Extract the [X, Y] coordinate from the center of the cell holding the provided text.  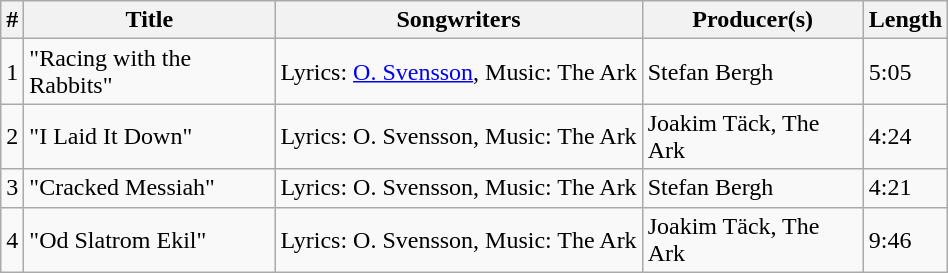
4 [12, 240]
# [12, 20]
"I Laid It Down" [150, 136]
Length [905, 20]
3 [12, 188]
"Cracked Messiah" [150, 188]
Title [150, 20]
"Racing with the Rabbits" [150, 72]
4:24 [905, 136]
2 [12, 136]
1 [12, 72]
4:21 [905, 188]
Songwriters [458, 20]
"Od Slatrom Ekil" [150, 240]
5:05 [905, 72]
9:46 [905, 240]
Producer(s) [752, 20]
